Provide the (x, y) coordinate of the cell's center where the given text is located.  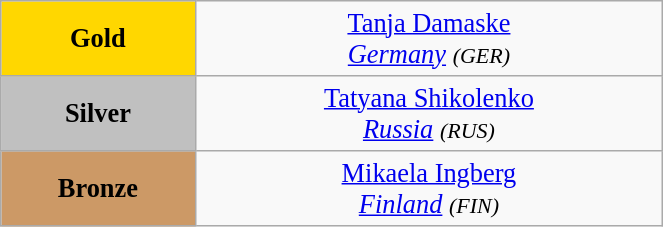
Gold (98, 38)
Tatyana ShikolenkoRussia (RUS) (429, 112)
Tanja DamaskeGermany (GER) (429, 38)
Silver (98, 112)
Mikaela IngbergFinland (FIN) (429, 188)
Bronze (98, 188)
